Return (x, y) of the center of cell containing provided text 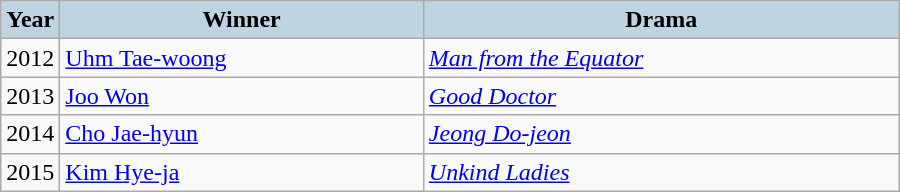
Winner (242, 20)
Joo Won (242, 96)
Uhm Tae-woong (242, 58)
2015 (30, 172)
2013 (30, 96)
Good Doctor (661, 96)
Drama (661, 20)
Cho Jae-hyun (242, 134)
Unkind Ladies (661, 172)
Jeong Do-jeon (661, 134)
2012 (30, 58)
Year (30, 20)
Man from the Equator (661, 58)
Kim Hye-ja (242, 172)
2014 (30, 134)
